Extract the [x, y] coordinate from the center of the cell holding the provided text.  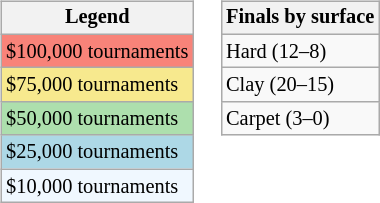
Finals by surface [300, 18]
Legend [97, 18]
$50,000 tournaments [97, 119]
$25,000 tournaments [97, 152]
Clay (20–15) [300, 85]
Carpet (3–0) [300, 119]
$10,000 tournaments [97, 186]
$75,000 tournaments [97, 85]
Hard (12–8) [300, 51]
$100,000 tournaments [97, 51]
